Pinpoint the cell where the given text exists, returning its [X, Y] midpoint coordinate. 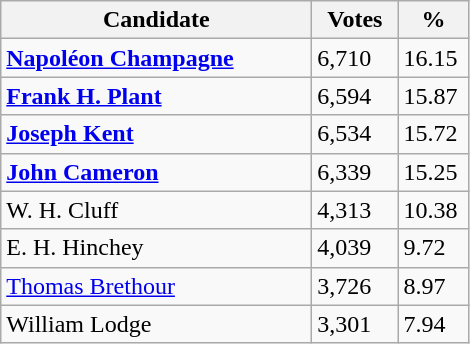
9.72 [434, 248]
Thomas Brethour [156, 286]
6,594 [355, 96]
6,710 [355, 58]
Candidate [156, 20]
William Lodge [156, 324]
Joseph Kent [156, 134]
6,339 [355, 172]
10.38 [434, 210]
15.87 [434, 96]
John Cameron [156, 172]
15.72 [434, 134]
Votes [355, 20]
6,534 [355, 134]
Napoléon Champagne [156, 58]
% [434, 20]
Frank H. Plant [156, 96]
16.15 [434, 58]
4,313 [355, 210]
15.25 [434, 172]
3,726 [355, 286]
4,039 [355, 248]
W. H. Cluff [156, 210]
E. H. Hinchey [156, 248]
8.97 [434, 286]
3,301 [355, 324]
7.94 [434, 324]
